Determine the (x, y) coordinate at the center of the cell enclosing the given text.  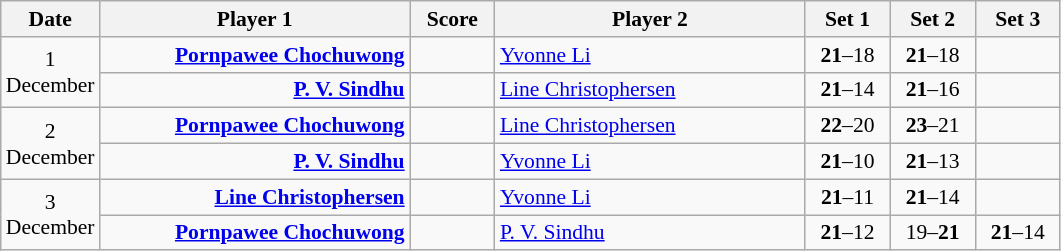
2 December (50, 144)
3 December (50, 214)
23–21 (932, 126)
Set 2 (932, 19)
Player 1 (255, 19)
22–20 (848, 126)
Score (452, 19)
1 December (50, 72)
21–13 (932, 162)
21–12 (848, 233)
19–21 (932, 233)
Player 2 (650, 19)
21–10 (848, 162)
Set 1 (848, 19)
Date (50, 19)
Set 3 (1018, 19)
21–16 (932, 90)
21–11 (848, 197)
